Scan for the cell matching the given text and deliver its (X, Y) coordinate at center. 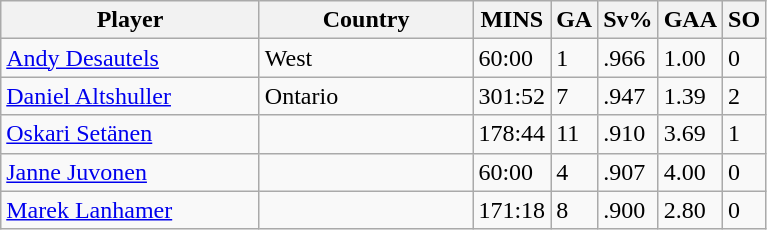
Andy Desautels (130, 58)
.910 (628, 134)
Player (130, 20)
.900 (628, 210)
3.69 (690, 134)
1.00 (690, 58)
Country (366, 20)
Marek Lanhamer (130, 210)
2.80 (690, 210)
Oskari Setänen (130, 134)
171:18 (512, 210)
11 (574, 134)
8 (574, 210)
GAA (690, 20)
.966 (628, 58)
Daniel Altshuller (130, 96)
2 (744, 96)
West (366, 58)
1.39 (690, 96)
4.00 (690, 172)
.947 (628, 96)
301:52 (512, 96)
Sv% (628, 20)
MINS (512, 20)
4 (574, 172)
.907 (628, 172)
7 (574, 96)
Janne Juvonen (130, 172)
178:44 (512, 134)
Ontario (366, 96)
GA (574, 20)
SO (744, 20)
